Pinpoint the cell where the given text exists, returning its (x, y) midpoint coordinate. 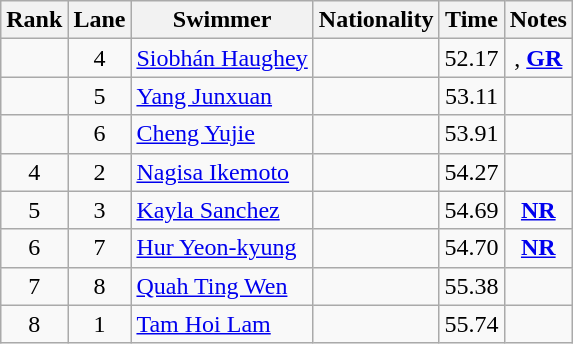
Yang Junxuan (222, 96)
55.38 (472, 286)
Time (472, 20)
54.27 (472, 172)
Kayla Sanchez (222, 210)
Cheng Yujie (222, 134)
3 (100, 210)
Rank (34, 20)
Nationality (376, 20)
Notes (538, 20)
54.69 (472, 210)
1 (100, 324)
Tam Hoi Lam (222, 324)
Quah Ting Wen (222, 286)
53.11 (472, 96)
53.91 (472, 134)
2 (100, 172)
Lane (100, 20)
52.17 (472, 58)
54.70 (472, 248)
Hur Yeon-kyung (222, 248)
, GR (538, 58)
55.74 (472, 324)
Siobhán Haughey (222, 58)
Swimmer (222, 20)
Nagisa Ikemoto (222, 172)
